Search for the cell housing the specified text and yield its [x, y] center coordinate. 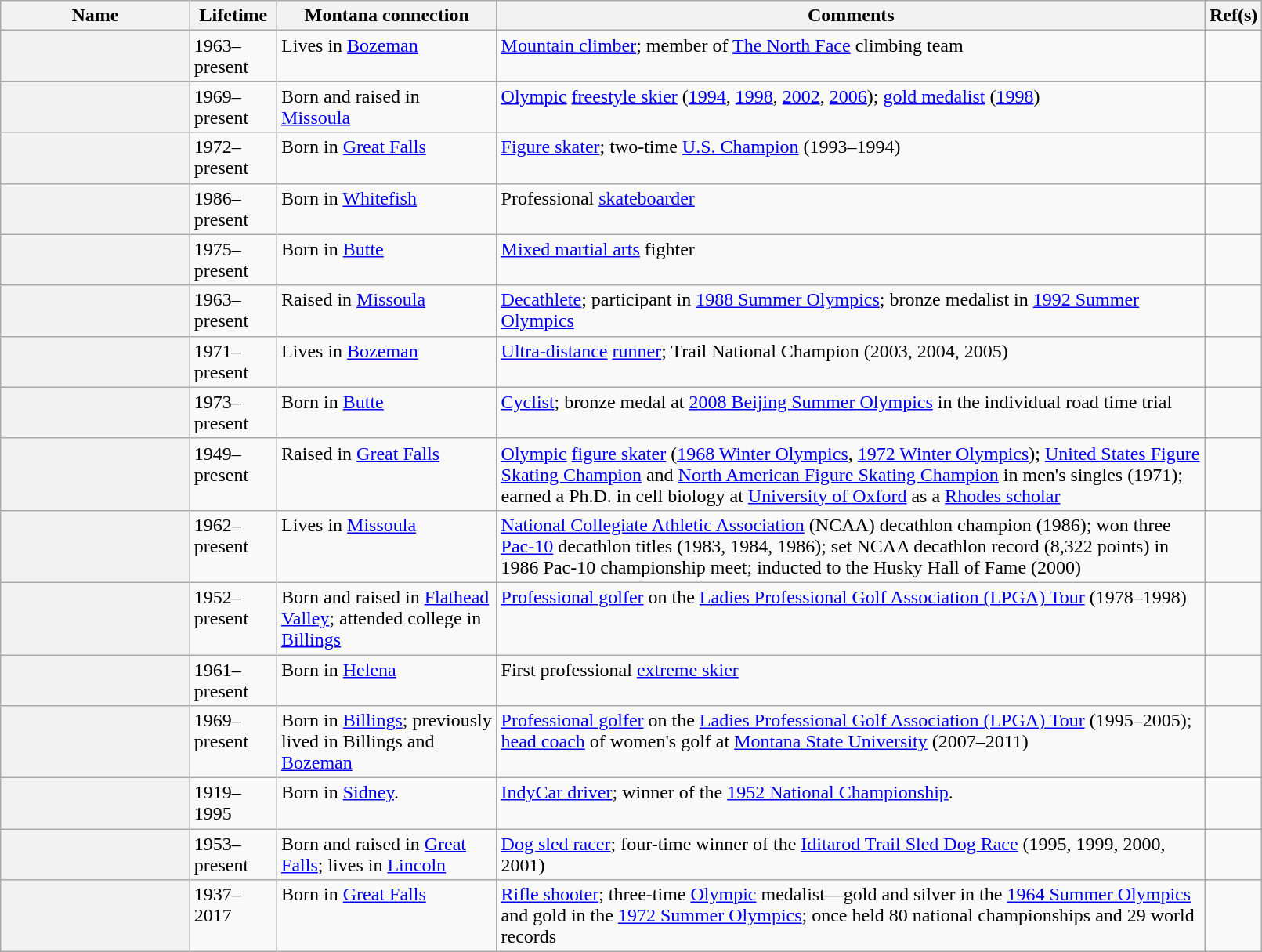
1961–present [233, 680]
1971–present [233, 362]
1937–2017 [233, 916]
Born in Sidney. [387, 804]
Professional skateboarder [851, 208]
1973–present [233, 412]
Ultra-distance runner; Trail National Champion (2003, 2004, 2005) [851, 362]
Lifetime [233, 16]
Born in Billings; previously lived in Billings and Bozeman [387, 742]
Professional golfer on the Ladies Professional Golf Association (LPGA) Tour (1978–1998) [851, 618]
Name [96, 16]
Lives in Missoula [387, 546]
IndyCar driver; winner of the 1952 National Championship. [851, 804]
Figure skater; two-time U.S. Champion (1993–1994) [851, 158]
Olympic freestyle skier (1994, 1998, 2002, 2006); gold medalist (1998) [851, 107]
Decathlete; participant in 1988 Summer Olympics; bronze medalist in 1992 Summer Olympics [851, 310]
Born and raised in Missoula [387, 107]
Born in Helena [387, 680]
Raised in Great Falls [387, 474]
1952–present [233, 618]
Montana connection [387, 16]
1975–present [233, 260]
Born and raised in Flathead Valley; attended college in Billings [387, 618]
1972–present [233, 158]
Born and raised in Great Falls; lives in Lincoln [387, 854]
1949–present [233, 474]
1919–1995 [233, 804]
Dog sled racer; four-time winner of the Iditarod Trail Sled Dog Race (1995, 1999, 2000, 2001) [851, 854]
Born in Whitefish [387, 208]
Mixed martial arts fighter [851, 260]
Comments [851, 16]
1953–present [233, 854]
Raised in Missoula [387, 310]
Ref(s) [1233, 16]
1986–present [233, 208]
Mountain climber; member of The North Face climbing team [851, 56]
1962–present [233, 546]
Cyclist; bronze medal at 2008 Beijing Summer Olympics in the individual road time trial [851, 412]
First professional extreme skier [851, 680]
